Pinpoint the cell where the given text exists, returning its (x, y) midpoint coordinate. 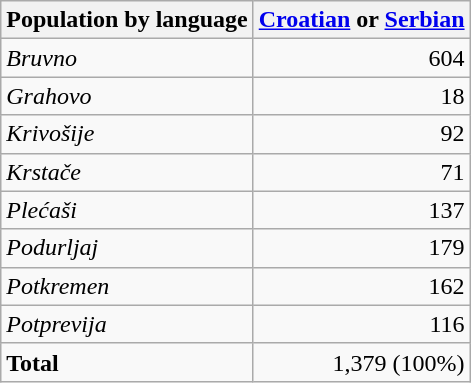
1,379 (100%) (362, 362)
Total (127, 362)
Croatian or Serbian (362, 20)
Potprevija (127, 324)
Potkremen (127, 286)
162 (362, 286)
Grahovo (127, 96)
Plećaši (127, 210)
Bruvno (127, 58)
18 (362, 96)
Podurljaj (127, 248)
604 (362, 58)
137 (362, 210)
92 (362, 134)
179 (362, 248)
Population by language (127, 20)
Krivošije (127, 134)
71 (362, 172)
Krstače (127, 172)
116 (362, 324)
